Extract the [X, Y] coordinate from the center of the cell holding the provided text.  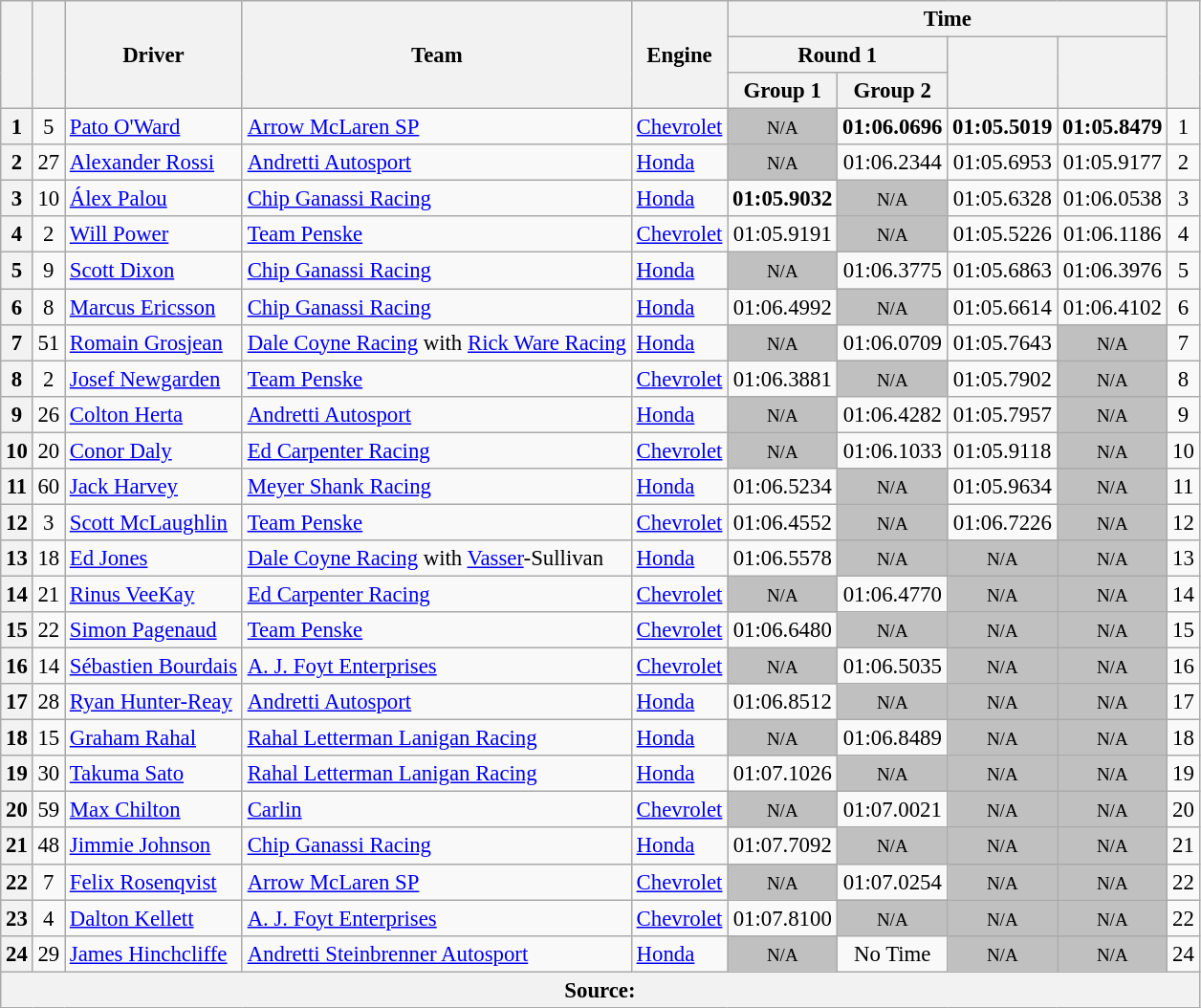
01:05.5226 [1002, 234]
01:05.6328 [1002, 199]
Conor Daly [154, 450]
Takuma Sato [154, 774]
Scott Dixon [154, 271]
01:05.7902 [1002, 379]
Ryan Hunter-Reay [154, 702]
Dale Coyne Racing with Rick Ware Racing [436, 342]
01:06.3976 [1113, 271]
Rinus VeeKay [154, 594]
30 [48, 774]
01:05.6863 [1002, 271]
01:06.0709 [893, 342]
Max Chilton [154, 810]
01:05.9118 [1002, 450]
Team [436, 55]
01:05.5019 [1002, 127]
01:06.4992 [782, 307]
Ed Jones [154, 559]
Simon Pagenaud [154, 630]
01:05.9634 [1002, 487]
Meyer Shank Racing [436, 487]
Alexander Rossi [154, 163]
01:06.1033 [893, 450]
Dale Coyne Racing with Vasser-Sullivan [436, 559]
01:06.5578 [782, 559]
01:06.8512 [782, 702]
01:06.6480 [782, 630]
51 [48, 342]
59 [48, 810]
01:07.8100 [782, 918]
Marcus Ericsson [154, 307]
Carlin [436, 810]
No Time [893, 953]
26 [48, 414]
Will Power [154, 234]
01:06.0538 [1113, 199]
01:06.8489 [893, 738]
01:07.0254 [893, 882]
01:05.6953 [1002, 163]
Álex Palou [154, 199]
Colton Herta [154, 414]
Jimmie Johnson [154, 846]
01:05.8479 [1113, 127]
60 [48, 487]
29 [48, 953]
Time [948, 19]
Scott McLaughlin [154, 522]
01:07.0021 [893, 810]
01:05.9191 [782, 234]
01:06.2344 [893, 163]
01:06.1186 [1113, 234]
Engine [679, 55]
Romain Grosjean [154, 342]
Josef Newgarden [154, 379]
01:05.7643 [1002, 342]
01:06.5035 [893, 667]
Pato O'Ward [154, 127]
Sébastien Bourdais [154, 667]
Source: [600, 990]
48 [48, 846]
23 [17, 918]
01:06.0696 [893, 127]
Felix Rosenqvist [154, 882]
Dalton Kellett [154, 918]
01:05.9177 [1113, 163]
01:05.9032 [782, 199]
Jack Harvey [154, 487]
27 [48, 163]
01:05.6614 [1002, 307]
01:06.3775 [893, 271]
01:07.7092 [782, 846]
01:06.4552 [782, 522]
01:07.1026 [782, 774]
Round 1 [838, 55]
Group 1 [782, 91]
Graham Rahal [154, 738]
01:06.3881 [782, 379]
Andretti Steinbrenner Autosport [436, 953]
01:06.7226 [1002, 522]
01:05.7957 [1002, 414]
01:06.5234 [782, 487]
Group 2 [893, 91]
01:06.4770 [893, 594]
Driver [154, 55]
01:06.4102 [1113, 307]
28 [48, 702]
01:06.4282 [893, 414]
James Hinchcliffe [154, 953]
